Search for the cell housing the specified text and yield its (x, y) center coordinate. 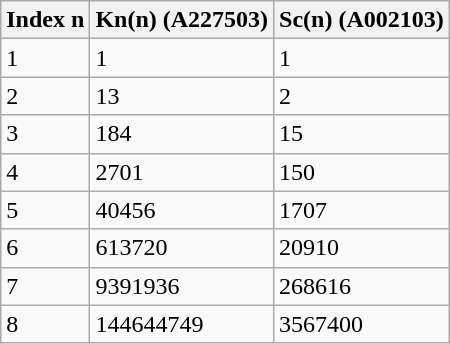
Sc(n) (A002103) (362, 20)
268616 (362, 286)
13 (182, 96)
20910 (362, 248)
3 (46, 134)
2701 (182, 172)
3567400 (362, 324)
613720 (182, 248)
40456 (182, 210)
9391936 (182, 286)
Index n (46, 20)
150 (362, 172)
184 (182, 134)
1707 (362, 210)
7 (46, 286)
8 (46, 324)
5 (46, 210)
4 (46, 172)
144644749 (182, 324)
15 (362, 134)
6 (46, 248)
Kn(n) (A227503) (182, 20)
